Search for the cell housing the specified text and yield its [x, y] center coordinate. 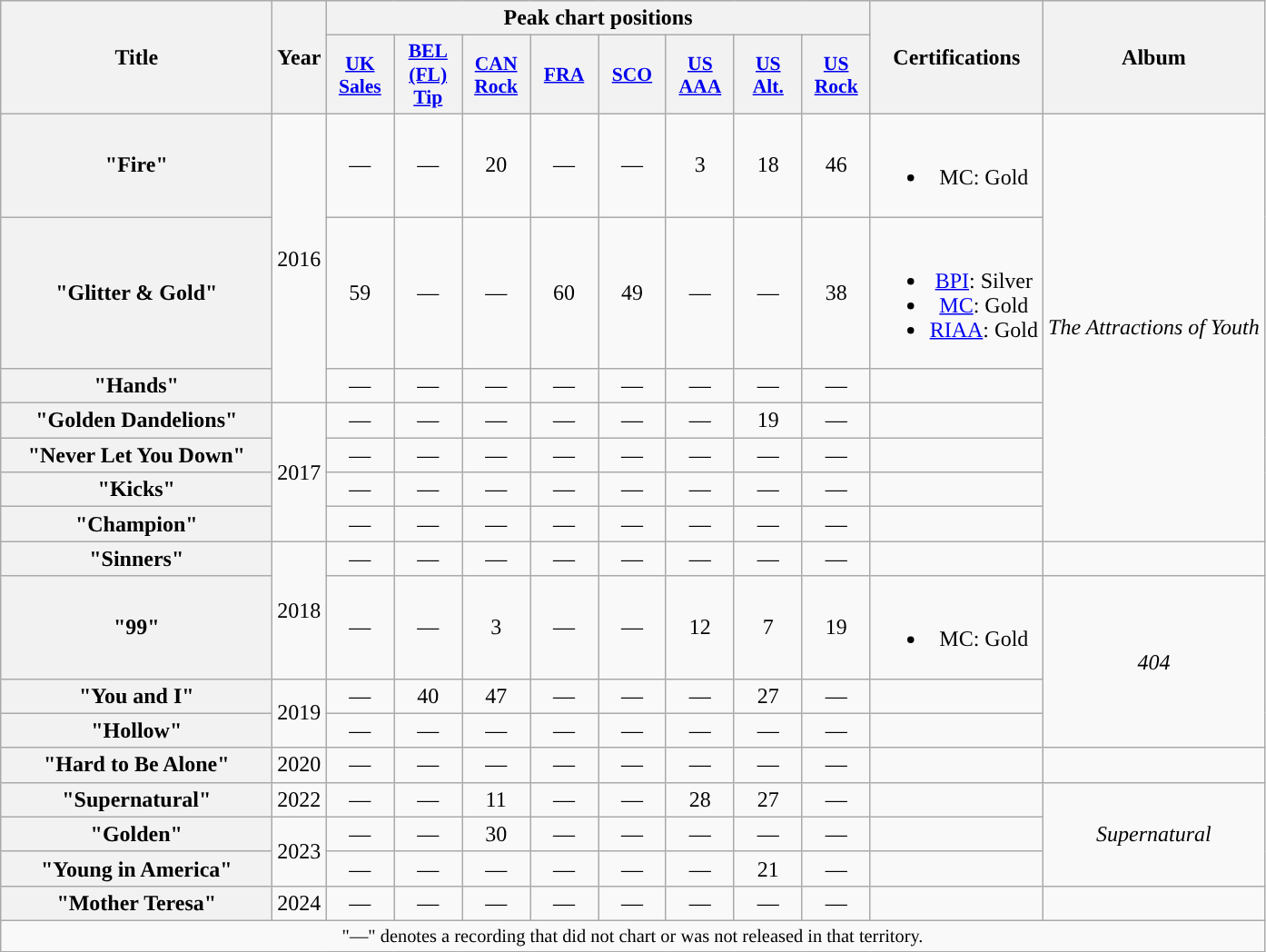
"Champion" [136, 524]
"Hands" [136, 386]
BEL(FL)Tip [429, 74]
Peak chart positions [598, 18]
12 [699, 627]
2017 [300, 472]
18 [768, 165]
Supernatural [1154, 834]
40 [429, 696]
"Fire" [136, 165]
2019 [300, 713]
"Glitter & Gold" [136, 293]
"Never Let You Down" [136, 455]
"Hollow" [136, 730]
59 [360, 293]
49 [632, 293]
2023 [300, 851]
US Rock [836, 74]
7 [768, 627]
11 [496, 799]
2018 [300, 610]
US Alt. [768, 74]
2016 [300, 258]
BPI: SilverMC: GoldRIAA: Gold [956, 293]
"Young in America" [136, 868]
FRA [565, 74]
2022 [300, 799]
"You and I" [136, 696]
"Golden" [136, 834]
"Sinners" [136, 559]
47 [496, 696]
Certifications [956, 58]
"Kicks" [136, 490]
UKSales [360, 74]
2020 [300, 765]
Year [300, 58]
"Supernatural" [136, 799]
28 [699, 799]
The Attractions of Youth [1154, 327]
"Golden Dandelions" [136, 421]
404 [1154, 661]
2024 [300, 903]
"99" [136, 627]
Album [1154, 58]
21 [768, 868]
"—" denotes a recording that did not chart or was not released in that territory. [633, 936]
SCO [632, 74]
46 [836, 165]
"Hard to Be Alone" [136, 765]
US AAA [699, 74]
20 [496, 165]
"Mother Teresa" [136, 903]
CANRock [496, 74]
Title [136, 58]
60 [565, 293]
30 [496, 834]
38 [836, 293]
